From the cell containing the given text, extract its center point as (X, Y) coordinate. 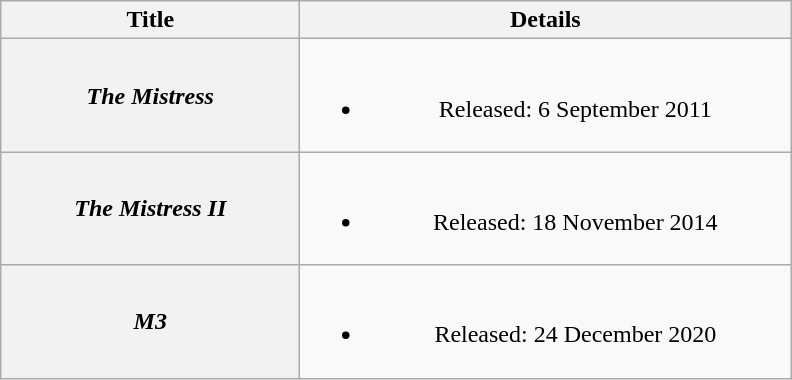
Released: 24 December 2020 (546, 322)
The Mistress II (150, 208)
The Mistress (150, 96)
Released: 18 November 2014 (546, 208)
Details (546, 20)
Title (150, 20)
M3 (150, 322)
Released: 6 September 2011 (546, 96)
